Find where the given text appears and provide that cell's center as [x, y] coordinate. 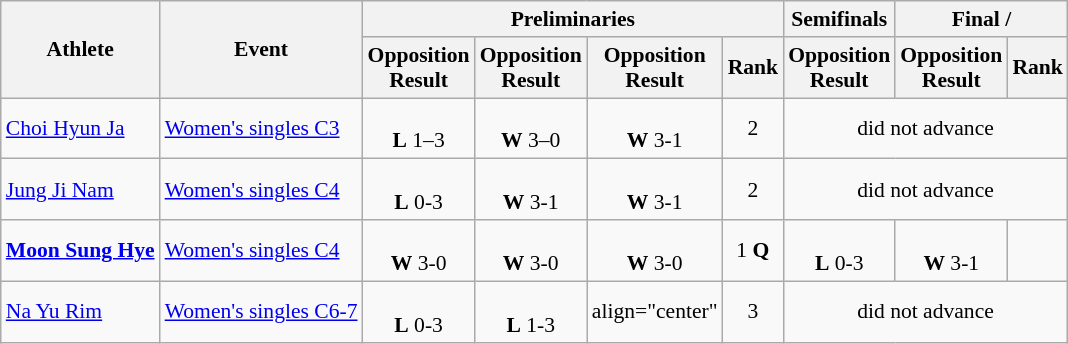
Choi Hyun Ja [80, 128]
Final / [982, 19]
Women's singles C3 [262, 128]
Athlete [80, 50]
L 1–3 [419, 128]
Event [262, 50]
Moon Sung Hye [80, 250]
Preliminaries [574, 19]
3 [754, 312]
Na Yu Rim [80, 312]
Women's singles C6-7 [262, 312]
Semifinals [839, 19]
W 3–0 [531, 128]
align="center" [655, 312]
L 1-3 [531, 312]
1 Q [754, 250]
Jung Ji Nam [80, 190]
